Return (X, Y) of the center of cell containing provided text 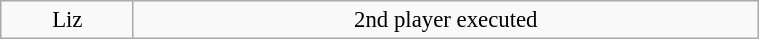
Liz (67, 20)
2nd player executed (446, 20)
